Capture the cell that displays the provided text and extract its [X, Y] central coordinate. 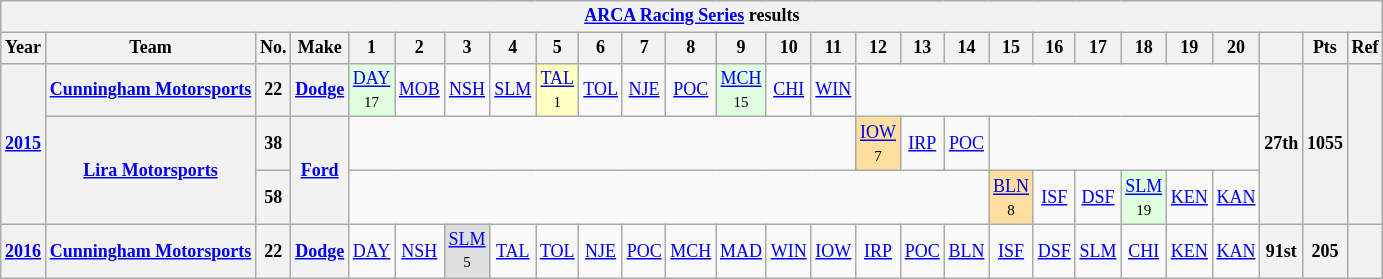
Team [150, 48]
Year [24, 48]
91st [1282, 251]
DAY17 [371, 90]
SLM5 [467, 251]
TAL [513, 251]
12 [878, 48]
18 [1144, 48]
4 [513, 48]
15 [1012, 48]
BLN8 [1012, 197]
16 [1054, 48]
2015 [24, 144]
SLM19 [1144, 197]
38 [274, 144]
1055 [1326, 144]
205 [1326, 251]
3 [467, 48]
Make [320, 48]
2 [420, 48]
Pts [1326, 48]
No. [274, 48]
19 [1190, 48]
9 [742, 48]
Ref [1365, 48]
5 [558, 48]
DAY [371, 251]
27th [1282, 144]
58 [274, 197]
MCH15 [742, 90]
20 [1236, 48]
2016 [24, 251]
6 [600, 48]
MAD [742, 251]
1 [371, 48]
Ford [320, 170]
14 [966, 48]
13 [922, 48]
TAL1 [558, 90]
BLN [966, 251]
ARCA Racing Series results [692, 16]
17 [1098, 48]
MCH [691, 251]
7 [644, 48]
MOB [420, 90]
11 [834, 48]
Lira Motorsports [150, 170]
10 [788, 48]
IOW [834, 251]
8 [691, 48]
IOW7 [878, 144]
